Return the (x, y) coordinate for the center point of the cell that contains the specified text.  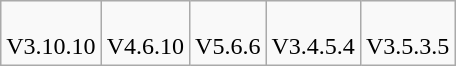
V3.4.5.4 (313, 34)
V3.5.3.5 (407, 34)
V5.6.6 (228, 34)
V4.6.10 (145, 34)
V3.10.10 (51, 34)
